Scan for the cell matching the given text and deliver its (X, Y) coordinate at center. 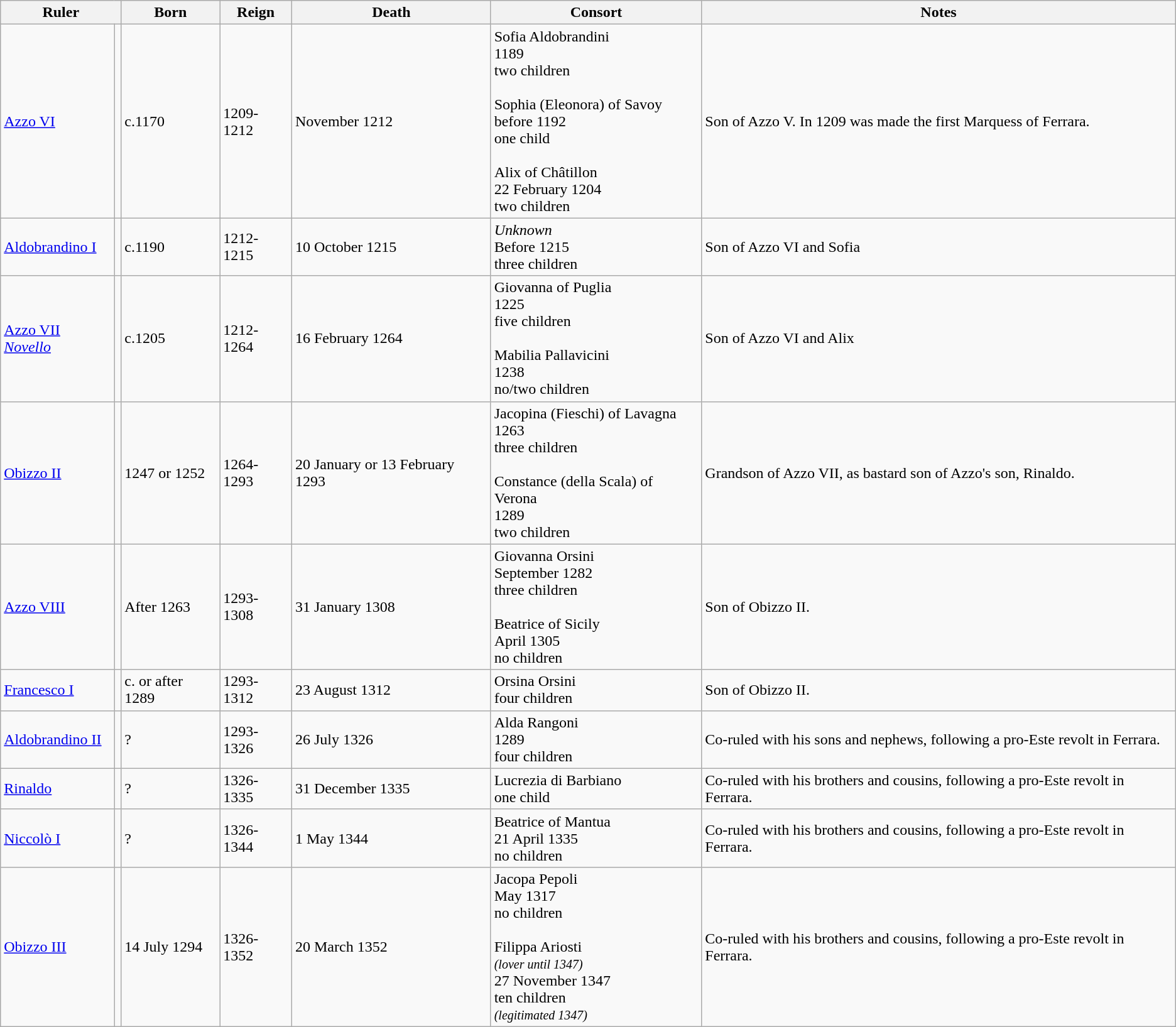
1293-1308 (256, 607)
20 January or 13 February 1293 (391, 472)
UnknownBefore 1215three children (596, 247)
Lucrezia di Barbianoone child (596, 789)
Jacopa PepoliMay 1317no childrenFilippa Ariosti(lover until 1347)27 November 1347ten children(legitimated 1347) (596, 947)
Beatrice of Mantua21 April 1335no children (596, 838)
Son of Azzo VI and Sofia (939, 247)
26 July 1326 (391, 739)
Rinaldo (58, 789)
c.1205 (171, 339)
1326-1335 (256, 789)
1326-1344 (256, 838)
Aldobrandino II (58, 739)
Giovanna OrsiniSeptember 1282three childrenBeatrice of SicilyApril 1305no children (596, 607)
1 May 1344 (391, 838)
Aldobrandino I (58, 247)
1264-1293 (256, 472)
c.1170 (171, 121)
Ruler (61, 13)
c. or after 1289 (171, 690)
Born (171, 13)
1212-1264 (256, 339)
1293-1326 (256, 739)
Alda Rangoni1289four children (596, 739)
Giovanna of Puglia1225five childrenMabilia Pallavicini1238no/two children (596, 339)
10 October 1215 (391, 247)
20 March 1352 (391, 947)
1209-1212 (256, 121)
c.1190 (171, 247)
Co-ruled with his sons and nephews, following a pro-Este revolt in Ferrara. (939, 739)
Son of Azzo V. In 1209 was made the first Marquess of Ferrara. (939, 121)
Notes (939, 13)
Obizzo III (58, 947)
Son of Azzo VI and Alix (939, 339)
31 January 1308 (391, 607)
Sofia Aldobrandini1189two childrenSophia (Eleonora) of Savoybefore 1192one childAlix of Châtillon22 February 1204two children (596, 121)
Obizzo II (58, 472)
Grandson of Azzo VII, as bastard son of Azzo's son, Rinaldo. (939, 472)
1212-1215 (256, 247)
Azzo VIII (58, 607)
Consort (596, 13)
Orsina Orsinifour children (596, 690)
Jacopina (Fieschi) of Lavagna1263three childrenConstance (della Scala) of Verona1289two children (596, 472)
Azzo VI (58, 121)
Francesco I (58, 690)
16 February 1264 (391, 339)
1247 or 1252 (171, 472)
31 December 1335 (391, 789)
Azzo VII Novello (58, 339)
23 August 1312 (391, 690)
November 1212 (391, 121)
1326-1352 (256, 947)
1293-1312 (256, 690)
Death (391, 13)
14 July 1294 (171, 947)
Niccolò I (58, 838)
After 1263 (171, 607)
Reign (256, 13)
